Locate the cell with the specified text and output its (x, y) center coordinate. 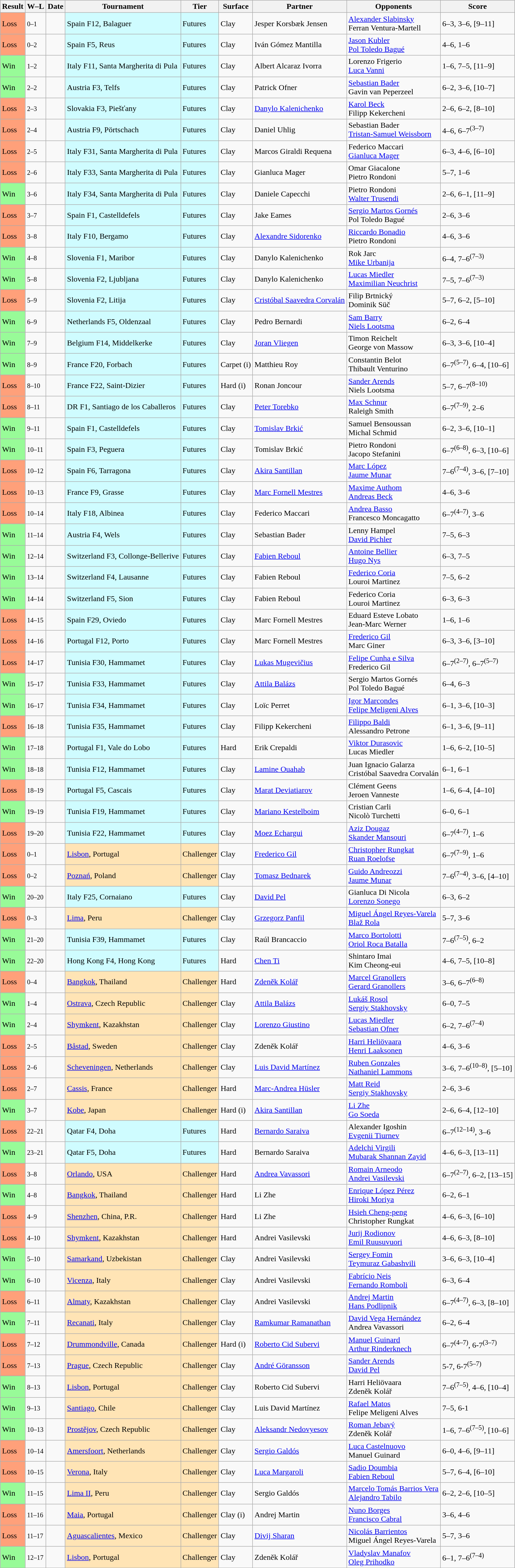
Tunisia F35, Hammamet (123, 726)
Lima II, Peru (123, 1493)
Harri Heliövaara Henri Laaksonen (393, 1046)
Italy F34, Santa Margherita di Pula (123, 194)
Antoine Bellier Hugo Nys (393, 556)
6–2, 3–6, [10–7] (477, 87)
Portugal F12, Porto (123, 641)
6–7(2–7), 6–7(5–7) (477, 663)
2–6, 6–1, [11–9] (477, 194)
4–10 (35, 1238)
Santiago, Chile (123, 1408)
14–15 (35, 620)
5–7, 1–6 (477, 172)
3–6, 4–6 (477, 1515)
Igor Marcondes Felipe Meligeni Alves (393, 705)
8–9 (35, 364)
1–6, 6–2, [10–5] (477, 748)
16–18 (35, 726)
6–3, 3–6, [9–11] (477, 24)
6–7(4–7), 6–3, [8–10] (477, 1302)
Qatar F4, Doha (123, 1131)
4–6, 7–5, [10–8] (477, 961)
4–6, 6–3, [6–10] (477, 1216)
6–7(4–7), 1–6 (477, 833)
Marat Deviatiarov (300, 790)
Rok Jarc Mike Urbanija (393, 257)
Adelchi Virgili Mubarak Shannan Zayid (393, 1153)
Aleksandr Nedovyesov (300, 1430)
2–6, 6–2, [8–10] (477, 109)
7–6(7–5), 6–2 (477, 939)
Tournament (123, 7)
7–6(7–4), 3–6, [4–10] (477, 876)
6–1, 3–6, [9–11] (477, 726)
Gianluca Di Nicola Lorenzo Sonego (393, 896)
6–2, 2–6, [10–5] (477, 1493)
Nicolás Barrientos Miguel Ángel Reyes-Varela (393, 1536)
Sander Arends Niels Lootsma (393, 386)
6–7(12–14), 3–6 (477, 1131)
8–10 (35, 386)
Maia, Portugal (123, 1515)
Qatar F5, Doha (123, 1153)
Poznań, Poland (123, 876)
6–3, 4–6, [6–10] (477, 151)
15–17 (35, 684)
Slovenia F1, Maribor (123, 257)
Slovenia F2, Ljubljana (123, 279)
Manuel Guinard Arthur Rinderknech (393, 1344)
Andrea Vavassori (300, 1173)
7–6(7–5), 4–6, [10–4] (477, 1387)
Switzerland F5, Sion (123, 599)
Carpet (i) (236, 364)
Viktor Durasovic Lucas Miedler (393, 748)
Jurij Rodionov Emil Ruusuvuori (393, 1238)
Lamine Ouahab (300, 769)
10–11 (35, 449)
Prostějov, Czech Republic (123, 1430)
Tunisia F19, Hammamet (123, 811)
Ostrava, Czech Republic (123, 1003)
1–6, 7–5, [11–9] (477, 66)
Ronan Joncour (300, 386)
DR F1, Santiago de los Caballeros (123, 407)
Fabrício Neis Fernando Romboli (393, 1280)
Shintaro Imai Kim Cheong-eui (393, 961)
14–14 (35, 599)
Sam Barry Niels Lootsma (393, 322)
Lima, Peru (123, 918)
Italy F18, Albinea (123, 513)
Albert Alcaraz Ivorra (300, 66)
Vladyslav Manafov Oleg Prihodko (393, 1557)
10–12 (35, 471)
7–5, 6–2 (477, 577)
Filip Brtnický Dominik Süč (393, 301)
Sadio Doumbia Fabien Reboul (393, 1472)
Italy F25, Cornaiano (123, 896)
Drummondville, Canada (123, 1344)
Verona, Italy (123, 1472)
3–6, 7–6(10–8), [5–10] (477, 1067)
Jesper Korsbæk Jensen (300, 24)
6–0, 4–6, [9–11] (477, 1450)
5–10 (35, 1259)
Recanati, Italy (123, 1323)
18–19 (35, 790)
Spain F5, Reus (123, 45)
Shenzhen, China, P.R. (123, 1216)
Lorenzo Frigerio Luca Vanni (393, 66)
0–4 (35, 982)
Opponents (393, 7)
16–17 (35, 705)
André Göransson (300, 1365)
2–6, 6–4, [12–10] (477, 1110)
Max Schnur Raleigh Smith (393, 407)
Lukas Mugevičius (300, 663)
Sebastian Bader Gavin van Peperzeel (393, 87)
6–9 (35, 322)
6–10 (35, 1280)
Grzegorz Panfil (300, 918)
5–7, 6–2, [5–10] (477, 301)
Enrique López Pérez Hiroki Moriya (393, 1195)
1–6, 7–6(7–5), [10–6] (477, 1430)
6–4, 6–3 (477, 684)
Samarkand, Uzbekistan (123, 1259)
David Pel (300, 896)
Karol Beck Filipp Kekercheni (393, 109)
6–3, 6–3 (477, 599)
Prague, Czech Republic (123, 1365)
Nuno Borges Francisco Cabral (393, 1515)
1–2 (35, 66)
7–5, 6–3 (477, 534)
Romain Arneodo Andrei Vasilevski (393, 1173)
Switzerland F3, Collonge-Bellerive (123, 556)
Slovakia F3, Piešťany (123, 109)
Lucas Miedler Sebastian Ofner (393, 1025)
5–7, 6–4, [6–10] (477, 1472)
W–L (35, 7)
Harri Heliövaara Zdeněk Kolář (393, 1387)
3–6, 6–3, [10–4] (477, 1259)
4–9 (35, 1216)
6–1, 6–1 (477, 769)
Tier (200, 7)
Hsieh Cheng-peng Christopher Rungkat (393, 1216)
Frederico Gil (300, 854)
Spain F3, Peguera (123, 449)
23–21 (35, 1153)
1–6, 1–6 (477, 620)
Austria F3, Telfs (123, 87)
Moez Echargui (300, 833)
Sergey Fomin Teymuraz Gabashvili (393, 1259)
6–11 (35, 1302)
2–2 (35, 87)
6–7(4–7), 6-7(3–7) (477, 1344)
Andrea Basso Francesco Moncagatto (393, 513)
Ramkumar Ramanathan (300, 1323)
Raúl Brancaccio (300, 939)
Frederico Gil Marc Giner (393, 641)
6–7(5–7), 6–4, [10–6] (477, 364)
6–1, 7–6(7–4) (477, 1557)
Amersfoort, Netherlands (123, 1450)
8–11 (35, 407)
12–14 (35, 556)
Filippo Baldi Alessandro Petrone (393, 726)
Daniel Uhlig (300, 130)
5–8 (35, 279)
19–19 (35, 811)
Marcel Granollers Gerard Granollers (393, 982)
Andrej Martin Hans Podlipnik (393, 1302)
Sebastian Bader (300, 534)
Juan Ignacio Galarza Cristóbal Saavedra Corvalán (393, 769)
Belgium F14, Middelkerke (123, 343)
Aziz Dougaz Skander Mansouri (393, 833)
1–6, 6–4, [4–10] (477, 790)
David Vega Hernández Andrea Vavassori (393, 1323)
Riccardo Bonadio Pietro Rondoni (393, 236)
6–1, 3–6, [10–3] (477, 705)
7–13 (35, 1365)
Roman Jebavý Zdeněk Kolář (393, 1430)
Tomasz Bednarek (300, 876)
Orlando, USA (123, 1173)
Partner (300, 7)
Patrick Ofner (300, 87)
Cristóbal Saavedra Corvalán (300, 301)
Scheveningen, Netherlands (123, 1067)
10–15 (35, 1472)
Cassis, France (123, 1088)
Spain F6, Tarragona (123, 471)
Pedro Bernardi (300, 322)
21–20 (35, 939)
Marcelo Tomás Barrios Vera Alejandro Tabilo (393, 1493)
Divij Sharan (300, 1536)
Score (477, 7)
1–4 (35, 1003)
Li Zhe Go Soeda (393, 1110)
Mariano Kestelboim (300, 811)
Portugal F5, Cascais (123, 790)
Hong Kong F4, Hong Kong (123, 961)
2–7 (35, 1088)
5–9 (35, 301)
Båstad, Sweden (123, 1046)
Spain F29, Oviedo (123, 620)
Lukáš Rosol Sergiy Stakhovsky (393, 1003)
Erik Crepaldi (300, 748)
Netherlands F5, Oldenzaal (123, 322)
6–3, 6–2 (477, 896)
Joran Vliegen (300, 343)
7–6(7–4), 3–6, [7–10] (477, 471)
Tunisia F22, Hammamet (123, 833)
12–17 (35, 1557)
Matthieu Roy (300, 364)
Christopher Rungkat Ruan Roelofse (393, 854)
Tunisia F12, Hammamet (123, 769)
4–6, 6–7(3–7) (477, 130)
11–14 (35, 534)
Clay (i) (236, 1515)
Felipe Cunha e Silva Frederico Gil (393, 663)
13–14 (35, 577)
Austria F9, Pörtschach (123, 130)
7–12 (35, 1344)
9–13 (35, 1408)
4–6, 1–6 (477, 45)
2–3 (35, 109)
6–2, 3–6, [10–1] (477, 428)
11–17 (35, 1536)
6–0, 7–5 (477, 1003)
Cristian Carli Nicolò Turchetti (393, 811)
6–7(6–8), 6–3, [10–6] (477, 449)
Tunisia F33, Hammamet (123, 684)
6–2, 6–1 (477, 1195)
6–3, 7–5 (477, 556)
Iván Gómez Mantilla (300, 45)
Switzerland F4, Lausanne (123, 577)
Clément Geens Jeroen Vanneste (393, 790)
6–2, 7–6(7–4) (477, 1025)
17–18 (35, 748)
7–9 (35, 343)
Chen Ti (300, 961)
Timon Reichelt George von Massow (393, 343)
Sander Arends David Pel (393, 1365)
Marc López Jaume Munar (393, 471)
6–7(7–9), 1–6 (477, 854)
5-7, 6-7(5–7) (477, 1365)
Luca Castelnuovo Manuel Guinard (393, 1450)
7–5, 6-1 (477, 1408)
Italy F11, Santa Margherita di Pula (123, 66)
8–13 (35, 1387)
19–20 (35, 833)
20–20 (35, 896)
0–3 (35, 918)
Peter Torebko (300, 407)
Aguascalientes, Mexico (123, 1536)
Lorenzo Giustino (300, 1025)
22–21 (35, 1131)
Alexander Igoshin Evgenii Tiurnev (393, 1131)
Date (56, 7)
Vicenza, Italy (123, 1280)
Pietro Rondoni Walter Trusendi (393, 194)
3–6, 6–7(6–8) (477, 982)
Kobe, Japan (123, 1110)
Marco Bortolotti Oriol Roca Batalla (393, 939)
Italy F33, Santa Margherita di Pula (123, 172)
Result (13, 7)
6–0, 6–1 (477, 811)
Gianluca Mager (300, 172)
14–16 (35, 641)
Matt Reid Sergiy Stakhovsky (393, 1088)
Federico Maccari (300, 513)
France F22, Saint-Dizier (123, 386)
Italy F31, Santa Margherita di Pula (123, 151)
Guido Andreozzi Jaume Munar (393, 876)
Tunisia F39, Hammamet (123, 939)
Surface (236, 7)
11–15 (35, 1493)
Eduard Esteve Lobato Jean-Marc Werner (393, 620)
Slovenia F2, Litija (123, 301)
Italy F10, Bergamo (123, 236)
Constantin Belot Thibault Venturino (393, 364)
Samuel Bensoussan Michal Schmid (393, 428)
Rafael Matos Felipe Meligeni Alves (393, 1408)
Ruben Gonzales Nathaniel Lammons (393, 1067)
6–7(7–9), 2–6 (477, 407)
6–7(4–7), 3–6 (477, 513)
Almaty, Kazakhstan (123, 1302)
3–6 (35, 194)
Miguel Ángel Reyes-Varela Blaž Rola (393, 918)
5–7, 6–7(8–10) (477, 386)
6–7(2–7), 6–2, [13–15] (477, 1173)
Andrej Martin (300, 1515)
Alexander Slabinsky Ferran Ventura-Martell (393, 24)
Austria F4, Wels (123, 534)
4–6, 6–3, [8–10] (477, 1238)
Sebastian Bader Tristan-Samuel Weissborn (393, 130)
France F20, Forbach (123, 364)
Pietro Rondoni Jacopo Stefanini (393, 449)
7–11 (35, 1323)
Filipp Kekercheni (300, 726)
9–11 (35, 428)
6–3, 6–4 (477, 1280)
Jake Eames (300, 215)
Marc-Andrea Hüsler (300, 1088)
6–3, 3–6, [3–10] (477, 641)
6–3, 3–6, [10–4] (477, 343)
Tunisia F30, Hammamet (123, 663)
Spain F12, Balaguer (123, 24)
Luca Margaroli (300, 1472)
Lenny Hampel David Pichler (393, 534)
Federico Maccari Gianluca Mager (393, 151)
Marcos Giraldi Requena (300, 151)
Tunisia F34, Hammamet (123, 705)
22–20 (35, 961)
11–16 (35, 1515)
7–5, 7–6(7–3) (477, 279)
Portugal F1, Vale do Lobo (123, 748)
Jason Kubler Pol Toledo Bagué (393, 45)
6–4, 7–6(7–3) (477, 257)
4–6, 6–3, [13–11] (477, 1153)
18–18 (35, 769)
Loïc Perret (300, 705)
Alexandre Sidorenko (300, 236)
14–17 (35, 663)
Maxime Authom Andreas Beck (393, 492)
Lucas Miedler Maximilian Neuchrist (393, 279)
Daniele Capecchi (300, 194)
France F9, Grasse (123, 492)
Omar Giacalone Pietro Rondoni (393, 172)
